For the text-containing cell, return its midpoint in (X, Y) coordinate format. 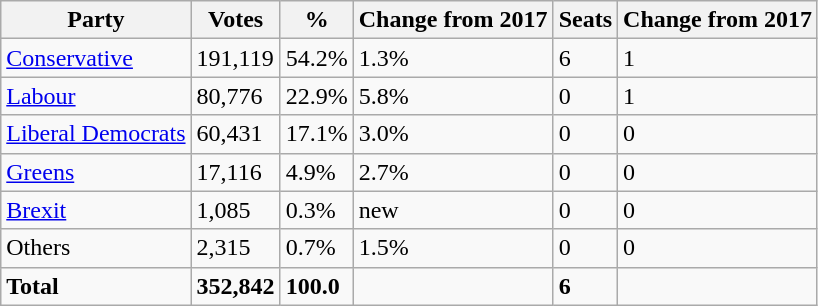
Seats (585, 20)
22.9% (316, 96)
17.1% (316, 134)
0.7% (316, 248)
Party (96, 20)
2.7% (453, 172)
0.3% (316, 210)
Liberal Democrats (96, 134)
100.0 (316, 286)
Votes (236, 20)
352,842 (236, 286)
4.9% (316, 172)
5.8% (453, 96)
Greens (96, 172)
54.2% (316, 58)
3.0% (453, 134)
17,116 (236, 172)
1,085 (236, 210)
Others (96, 248)
new (453, 210)
% (316, 20)
2,315 (236, 248)
80,776 (236, 96)
1.5% (453, 248)
60,431 (236, 134)
Conservative (96, 58)
191,119 (236, 58)
1.3% (453, 58)
Total (96, 286)
Labour (96, 96)
Brexit (96, 210)
